Return (X, Y) of the center of cell containing provided text 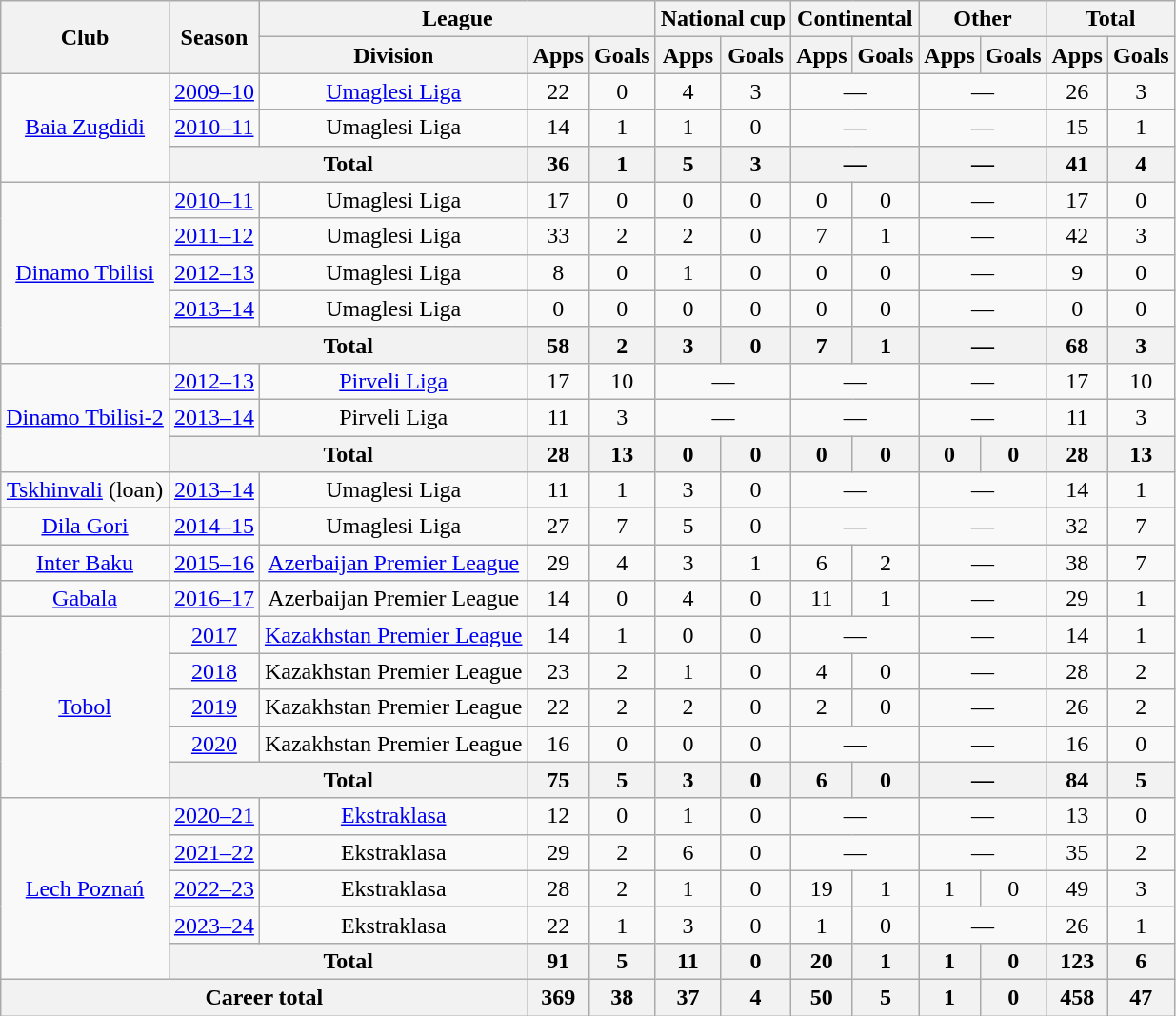
2022–23 (213, 888)
2016–17 (213, 599)
36 (558, 164)
Gabala (86, 599)
2014–15 (213, 527)
Dinamo Tbilisi-2 (86, 417)
75 (558, 780)
Dila Gori (86, 527)
National cup (723, 19)
2019 (213, 707)
41 (1077, 164)
32 (1077, 527)
2020 (213, 744)
2011–12 (213, 236)
49 (1077, 888)
8 (558, 272)
Dinamo Tbilisi (86, 272)
35 (1077, 852)
23 (558, 671)
50 (822, 997)
20 (822, 961)
9 (1077, 272)
Career total (265, 997)
2020–21 (213, 816)
91 (558, 961)
2023–24 (213, 925)
68 (1077, 345)
2017 (213, 635)
33 (558, 236)
19 (822, 888)
Inter Baku (86, 563)
Continental (855, 19)
League (457, 19)
27 (558, 527)
458 (1077, 997)
2015–16 (213, 563)
47 (1141, 997)
2021–22 (213, 852)
15 (1077, 128)
58 (558, 345)
Season (213, 37)
Division (393, 55)
123 (1077, 961)
12 (558, 816)
42 (1077, 236)
37 (688, 997)
Lech Poznań (86, 888)
Tobol (86, 707)
2018 (213, 671)
Tskhinvali (loan) (86, 490)
2009–10 (213, 91)
Baia Zugdidi (86, 128)
Other (983, 19)
Club (86, 37)
369 (558, 997)
84 (1077, 780)
